Capture the cell that displays the provided text and extract its (x, y) central coordinate. 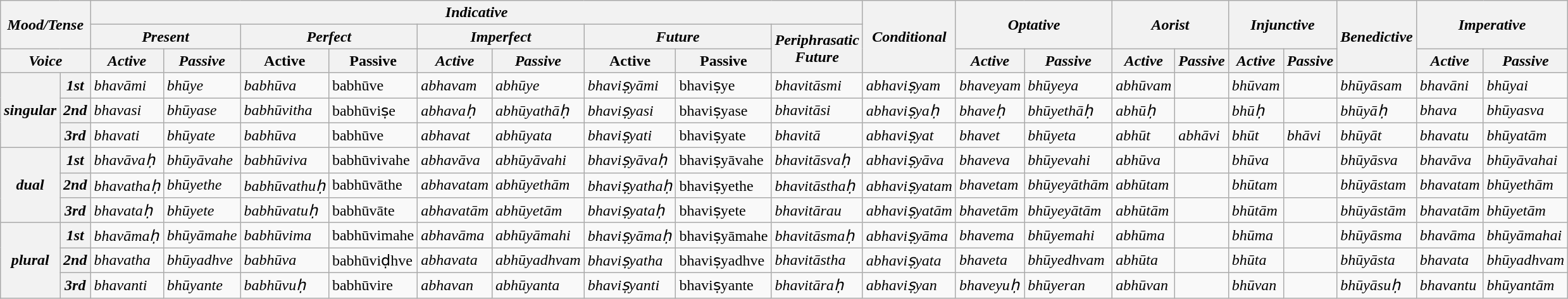
bhavatām (1450, 211)
bhūyāstām (1377, 211)
abhūyanta (538, 285)
babhūvāthe (373, 185)
bhavet (990, 135)
abhūvan (1144, 285)
babhūvire (373, 285)
babhūviṣe (373, 110)
abhavāma (455, 235)
Future (678, 37)
bhavasi (127, 110)
bhūtam (1255, 185)
bhūt (1255, 135)
bhūyāstam (1377, 185)
bhava (1450, 110)
Voice (46, 61)
bhaviṣyanti (630, 285)
bhavitāstha (817, 260)
bhaviṣyatha (630, 260)
bhaviṣyāmi (630, 85)
bhavataḥ (127, 211)
abhūt (1144, 135)
babhūviva (285, 161)
PeriphrasaticFuture (817, 49)
Optative (1034, 25)
bhūyāsuḥ (1377, 285)
bhūta (1255, 260)
abhūyathāḥ (538, 110)
bhūyāvahe (202, 161)
Benedictive (1377, 37)
bhaviṣyase (724, 110)
abhaviṣyata (909, 260)
abhavaḥ (455, 110)
bhavatha (127, 260)
bhūyeran (1068, 285)
bhavāmaḥ (127, 235)
bhaveyam (990, 85)
bhūyeya (1068, 85)
bhaviṣyate (724, 135)
bhavata (1450, 260)
bhūyasva (1526, 110)
abhavan (455, 285)
abhaviṣyāva (909, 161)
bhavetam (990, 185)
bhaviṣyethe (724, 185)
abhavam (455, 85)
Aorist (1171, 25)
bhavāva (1450, 161)
babhūvathuḥ (285, 185)
singular (30, 110)
abhaviṣyam (909, 85)
plural (30, 260)
bhavāni (1450, 85)
bhaviṣyadhve (724, 260)
abhūva (1144, 161)
bhūyetām (1526, 211)
abhūye (538, 85)
bhavitā (817, 135)
bhūyāmahe (202, 235)
bhaveva (990, 161)
Indicative (476, 13)
bhūyeyāthām (1068, 185)
bhūyeyātām (1068, 211)
bhūyete (202, 211)
bhūyai (1526, 85)
bhavema (990, 235)
bhūyāsma (1377, 235)
abhūyadhvam (538, 260)
bhavatam (1450, 185)
Imperfect (501, 37)
bhaveta (990, 260)
bhūyāḥ (1377, 110)
bhūyethām (1526, 185)
bhūyedhvam (1068, 260)
bhūyase (202, 110)
babhūvatuḥ (285, 211)
abhūyata (538, 135)
bhaviṣye (724, 85)
bhavitāraḥ (817, 285)
bhūyate (202, 135)
bhūyatām (1526, 135)
bhaviṣyete (724, 211)
abhūvam (1144, 85)
babhūvivahe (373, 161)
bhaviṣyasi (630, 110)
bhūyāt (1377, 135)
babhūvimahe (373, 235)
babhūviḍhve (373, 260)
abhūyāmahi (538, 235)
bhavetām (990, 211)
bhaveḥ (990, 110)
abhaviṣyāma (909, 235)
Mood/Tense (46, 25)
bhūyadhvam (1526, 260)
babhūvitha (285, 110)
bhūyadhve (202, 260)
abhūta (1144, 260)
bhūyāvahai (1526, 161)
bhavitāsvaḥ (817, 161)
bhūyante (202, 285)
bhūvan (1255, 285)
bhaviṣyante (724, 285)
bhāvi (1310, 135)
abhūyetām (538, 211)
bhūye (202, 85)
bhavitārau (817, 211)
abhaviṣyatam (909, 185)
bhavanti (127, 285)
bhūyantām (1526, 285)
bhūyāsta (1377, 260)
bhavāmi (127, 85)
bhavati (127, 135)
abhaviṣyan (909, 285)
Injunctive (1282, 25)
bhaviṣyāvahe (724, 161)
bhavitāsmaḥ (817, 235)
babhūvuḥ (285, 285)
bhūyemahi (1068, 235)
abhaviṣyat (909, 135)
bhūyethe (202, 185)
bhūtām (1255, 211)
abhūyāvahi (538, 161)
abhūma (1144, 235)
Imperative (1492, 25)
abhūḥ (1144, 110)
abhūyethām (538, 185)
bhavitāsi (817, 110)
Conditional (909, 37)
bhūva (1255, 161)
abhavāva (455, 161)
dual (30, 186)
bhaveyuḥ (990, 285)
bhavathaḥ (127, 185)
bhūyāsva (1377, 161)
bhavatu (1450, 135)
bhavitāsthaḥ (817, 185)
bhaviṣyāmahe (724, 235)
abhūtām (1144, 211)
abhavatam (455, 185)
bhavitāsmi (817, 85)
Present (166, 37)
bhūyevahi (1068, 161)
bhaviṣyāvaḥ (630, 161)
bhaviṣyati (630, 135)
abhūtam (1144, 185)
bhavāvaḥ (127, 161)
bhavantu (1450, 285)
babhūvima (285, 235)
bhaviṣyāmaḥ (630, 235)
bhūyāsam (1377, 85)
Perfect (329, 37)
bhūma (1255, 235)
babhūvāte (373, 211)
bhaviṣyataḥ (630, 211)
abhāvi (1202, 135)
abhavat (455, 135)
bhūvam (1255, 85)
bhavāma (1450, 235)
abhaviṣyaḥ (909, 110)
bhūyeta (1068, 135)
bhūḥ (1255, 110)
abhavata (455, 260)
bhūyāmahai (1526, 235)
abhaviṣyatām (909, 211)
bhaviṣyathaḥ (630, 185)
abhavatām (455, 211)
bhūyethāḥ (1068, 110)
